Determine the (x, y) coordinate at the center of the cell enclosing the given text.  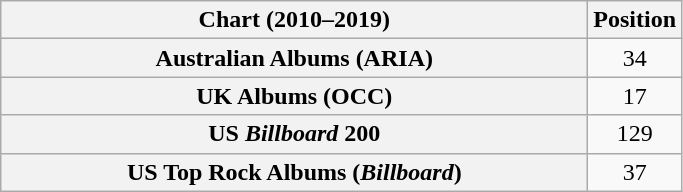
Position (635, 20)
129 (635, 134)
UK Albums (OCC) (294, 96)
US Top Rock Albums (Billboard) (294, 172)
34 (635, 58)
17 (635, 96)
Australian Albums (ARIA) (294, 58)
Chart (2010–2019) (294, 20)
37 (635, 172)
US Billboard 200 (294, 134)
